Pinpoint the cell where the given text exists, returning its (X, Y) midpoint coordinate. 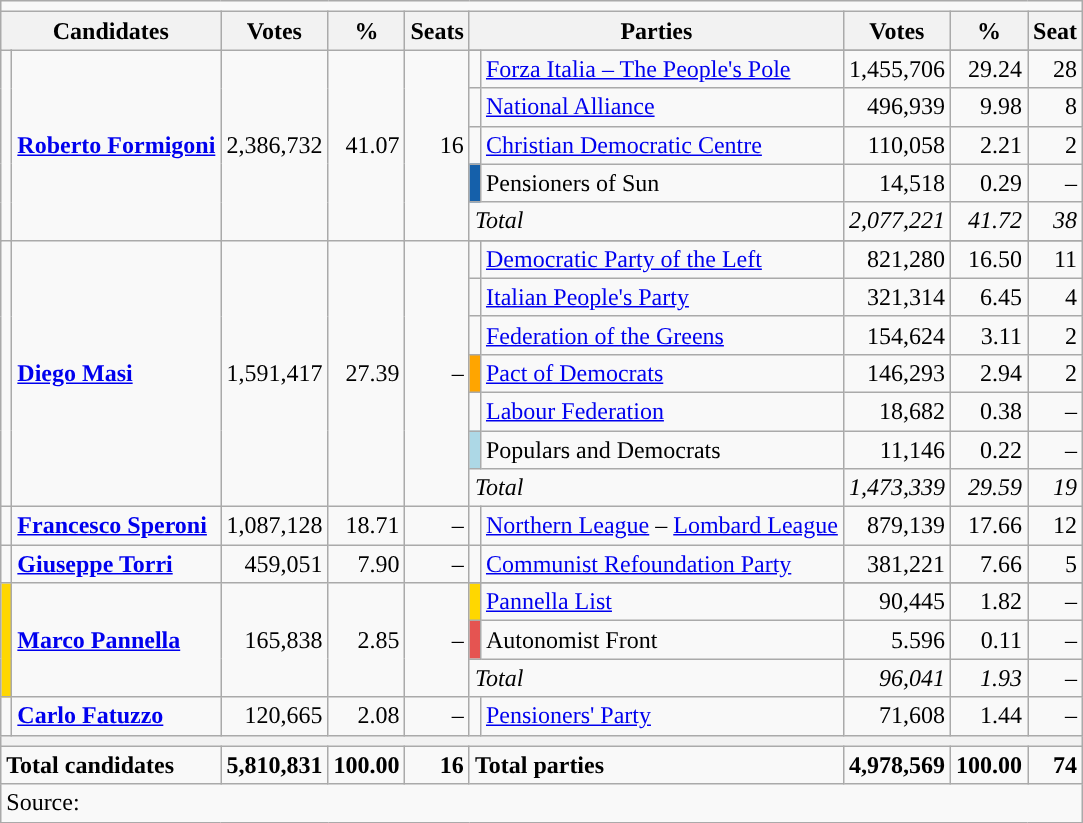
18.71 (366, 526)
Federation of the Greens (662, 335)
110,058 (896, 145)
3.11 (988, 335)
74 (1056, 765)
2.21 (988, 145)
2.94 (988, 373)
381,221 (896, 564)
Seat (1056, 31)
Democratic Party of the Left (662, 259)
Giuseppe Torri (116, 564)
Roberto Formigoni (116, 145)
90,445 (896, 602)
0.22 (988, 449)
41.07 (366, 145)
1.93 (988, 678)
Pensioners of Sun (662, 183)
1.44 (988, 716)
1,591,417 (274, 373)
Source: (542, 803)
Forza Italia – The People's Pole (662, 69)
38 (1056, 221)
Communist Refoundation Party (662, 564)
41.72 (988, 221)
879,139 (896, 526)
0.11 (988, 640)
Seats (437, 31)
Total candidates (111, 765)
14,518 (896, 183)
1,455,706 (896, 69)
96,041 (896, 678)
321,314 (896, 297)
146,293 (896, 373)
2,386,732 (274, 145)
Diego Masi (116, 373)
496,939 (896, 107)
2,077,221 (896, 221)
2.85 (366, 640)
1,473,339 (896, 488)
Carlo Fatuzzo (116, 716)
0.29 (988, 183)
821,280 (896, 259)
165,838 (274, 640)
5 (1056, 564)
Pannella List (662, 602)
7.66 (988, 564)
0.38 (988, 411)
29.24 (988, 69)
1,087,128 (274, 526)
11,146 (896, 449)
Total parties (656, 765)
28 (1056, 69)
Pact of Democrats (662, 373)
4 (1056, 297)
17.66 (988, 526)
5,810,831 (274, 765)
Marco Pannella (116, 640)
6.45 (988, 297)
Parties (656, 31)
27.39 (366, 373)
8 (1056, 107)
9.98 (988, 107)
1.82 (988, 602)
120,665 (274, 716)
National Alliance (662, 107)
4,978,569 (896, 765)
29.59 (988, 488)
Populars and Democrats (662, 449)
Northern League – Lombard League (662, 526)
12 (1056, 526)
16.50 (988, 259)
Christian Democratic Centre (662, 145)
11 (1056, 259)
Italian People's Party (662, 297)
Pensioners' Party (662, 716)
459,051 (274, 564)
Francesco Speroni (116, 526)
5.596 (896, 640)
71,608 (896, 716)
Candidates (111, 31)
154,624 (896, 335)
7.90 (366, 564)
Labour Federation (662, 411)
18,682 (896, 411)
2.08 (366, 716)
Autonomist Front (662, 640)
19 (1056, 488)
